Provide the (X, Y) coordinate of the cell's center where the given text is located.  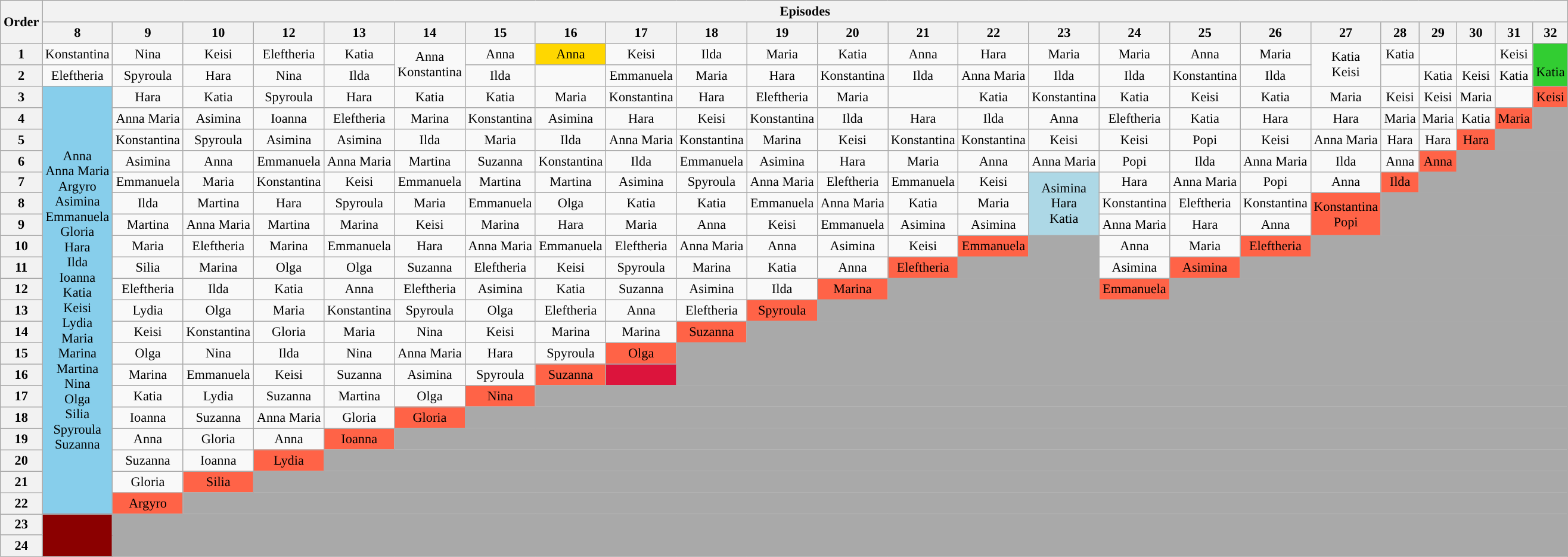
5 (21, 139)
27 (1346, 33)
KatiaKeisi (1346, 64)
AsiminaHaraKatia (1064, 204)
11 (21, 268)
AnnaAnna MariaArgyroAsiminaEmmanuelaGloriaHaraIldaIoannaKatiaKeisiLydiaMariaMarinaMartinaNinaOlgaSiliaSpyroulaSuzanna (77, 300)
3 (21, 97)
28 (1400, 33)
7 (21, 182)
Episodes (805, 11)
31 (1514, 33)
4 (21, 118)
29 (1438, 33)
25 (1205, 33)
2 (21, 75)
32 (1551, 33)
6 (21, 161)
Order (21, 22)
26 (1275, 33)
AnnaKonstantina (430, 64)
1 (21, 54)
Argyro (148, 503)
30 (1476, 33)
KonstantinaPopi (1346, 214)
